Capture the cell that displays the provided text and extract its [X, Y] central coordinate. 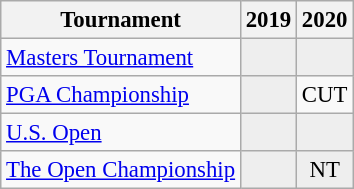
PGA Championship [121, 95]
Tournament [121, 20]
U.S. Open [121, 133]
The Open Championship [121, 170]
CUT [325, 95]
Masters Tournament [121, 58]
NT [325, 170]
2020 [325, 20]
2019 [268, 20]
